Pinpoint the cell where the given text exists, returning its (X, Y) midpoint coordinate. 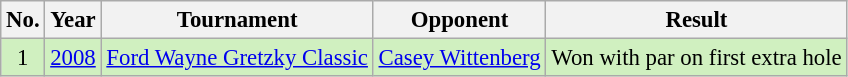
Opponent (460, 20)
Casey Wittenberg (460, 58)
Result (696, 20)
Year (73, 20)
Ford Wayne Gretzky Classic (237, 58)
Tournament (237, 20)
1 (23, 58)
2008 (73, 58)
No. (23, 20)
Won with par on first extra hole (696, 58)
